Provide the [x, y] coordinate of the cell's center where the given text is located.  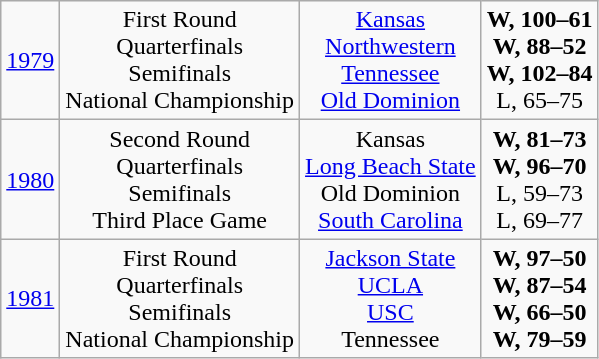
KansasLong Beach StateOld DominionSouth Carolina [391, 180]
KansasNorthwesternTennesseeOld Dominion [391, 60]
W, 100–61W, 88–52W, 102–84L, 65–75 [540, 60]
W, 81–73W, 96–70L, 59–73L, 69–77 [540, 180]
Jackson StateUCLAUSCTennessee [391, 298]
W, 97–50W, 87–54W, 66–50W, 79–59 [540, 298]
Second RoundQuarterfinalsSemifinalsThird Place Game [180, 180]
1980 [30, 180]
1981 [30, 298]
1979 [30, 60]
